For the text-containing cell, return its midpoint in [X, Y] coordinate format. 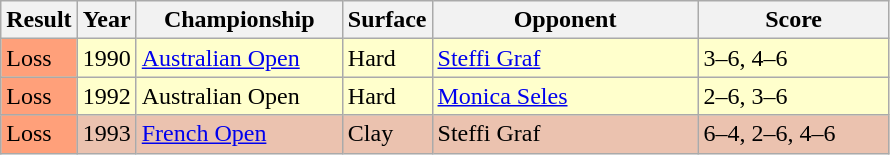
Clay [387, 134]
1990 [106, 58]
Score [794, 20]
3–6, 4–6 [794, 58]
1992 [106, 96]
Championship [239, 20]
1993 [106, 134]
6–4, 2–6, 4–6 [794, 134]
Surface [387, 20]
Opponent [565, 20]
Result [39, 20]
Year [106, 20]
2–6, 3–6 [794, 96]
Monica Seles [565, 96]
French Open [239, 134]
